Locate the cell with the specified text and output its (x, y) center coordinate. 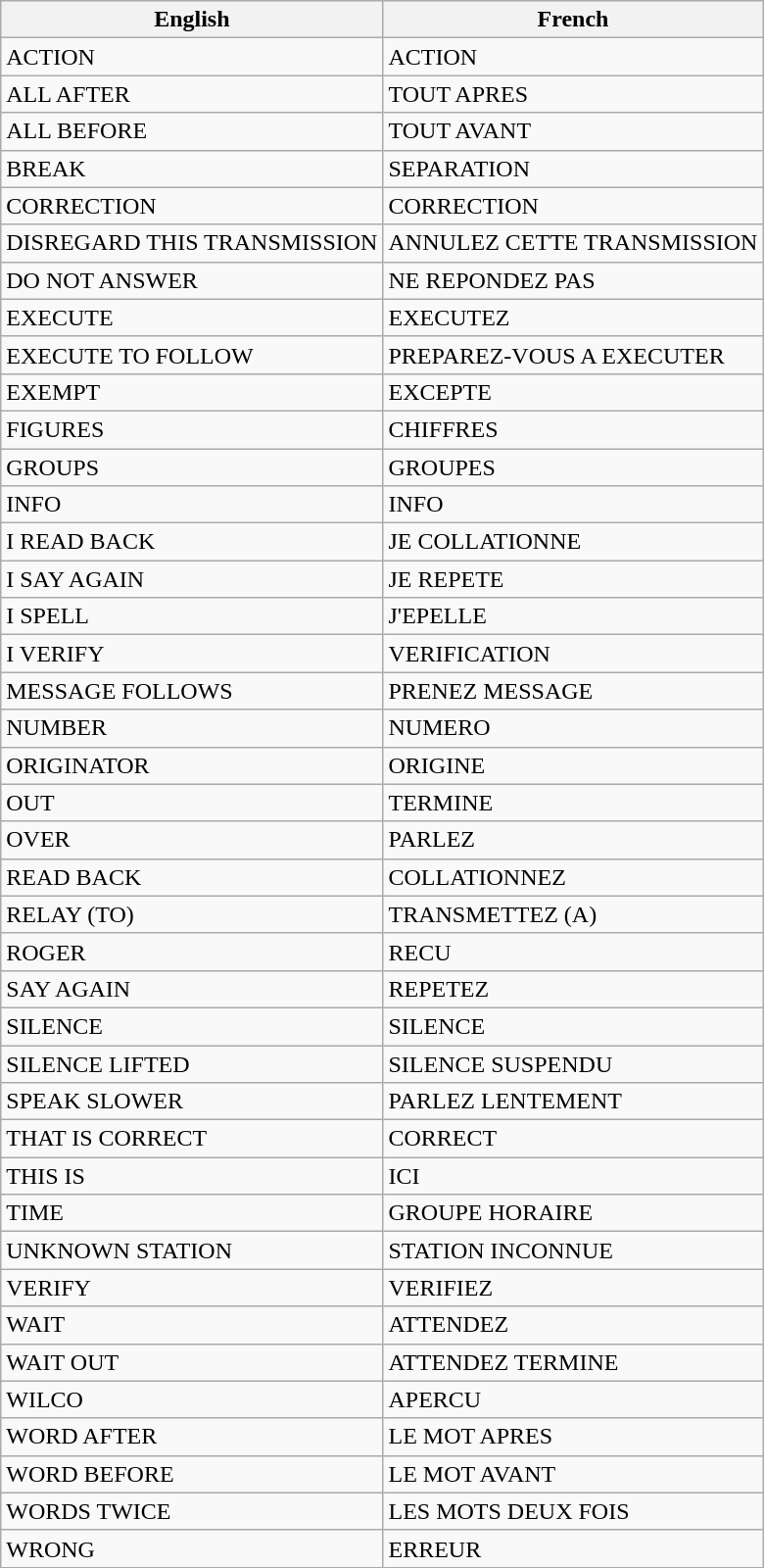
ALL BEFORE (192, 131)
VERIFIEZ (573, 1288)
THIS IS (192, 1176)
TRANSMETTEZ (A) (573, 914)
ATTENDEZ (573, 1325)
PARLEZ (573, 840)
WILCO (192, 1399)
EXECUTEZ (573, 318)
SEPARATION (573, 169)
GROUPES (573, 467)
ALL AFTER (192, 94)
WORD AFTER (192, 1437)
RECU (573, 952)
FIGURES (192, 429)
French (573, 20)
I VERIFY (192, 654)
CHIFFRES (573, 429)
SILENCE LIFTED (192, 1063)
DISREGARD THIS TRANSMISSION (192, 243)
ORIGINE (573, 765)
WRONG (192, 1548)
EXEMPT (192, 392)
EXECUTE TO FOLLOW (192, 355)
I SAY AGAIN (192, 579)
WAIT (192, 1325)
NUMERO (573, 728)
ICI (573, 1176)
GROUPE HORAIRE (573, 1213)
TERMINE (573, 803)
J'EPELLE (573, 616)
JE COLLATIONNE (573, 542)
TOUT APRES (573, 94)
REPETEZ (573, 989)
NUMBER (192, 728)
I SPELL (192, 616)
VERIFY (192, 1288)
TIME (192, 1213)
ATTENDEZ TERMINE (573, 1362)
ERREUR (573, 1548)
WAIT OUT (192, 1362)
WORD BEFORE (192, 1474)
English (192, 20)
ORIGINATOR (192, 765)
VERIFICATION (573, 654)
PREPAREZ-VOUS A EXECUTER (573, 355)
SPEAK SLOWER (192, 1102)
STATION INCONNUE (573, 1250)
BREAK (192, 169)
PARLEZ LENTEMENT (573, 1102)
EXECUTE (192, 318)
UNKNOWN STATION (192, 1250)
RELAY (TO) (192, 914)
NE REPONDEZ PAS (573, 280)
OVER (192, 840)
CORRECT (573, 1139)
SAY AGAIN (192, 989)
SILENCE SUSPENDU (573, 1063)
MESSAGE FOLLOWS (192, 691)
THAT IS CORRECT (192, 1139)
TOUT AVANT (573, 131)
ROGER (192, 952)
I READ BACK (192, 542)
LE MOT AVANT (573, 1474)
WORDS TWICE (192, 1511)
DO NOT ANSWER (192, 280)
OUT (192, 803)
COLLATIONNEZ (573, 877)
READ BACK (192, 877)
JE REPETE (573, 579)
APERCU (573, 1399)
EXCEPTE (573, 392)
PRENEZ MESSAGE (573, 691)
GROUPS (192, 467)
LES MOTS DEUX FOIS (573, 1511)
LE MOT APRES (573, 1437)
ANNULEZ CETTE TRANSMISSION (573, 243)
